Return (x, y) of the center of cell containing provided text 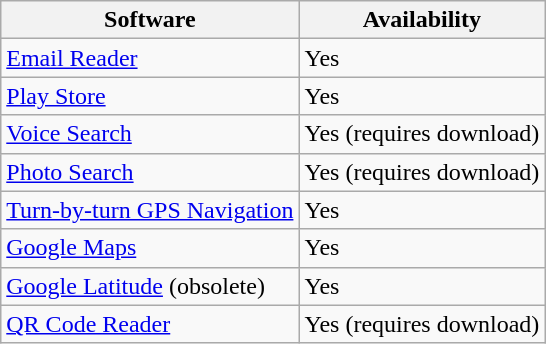
Email Reader (150, 58)
QR Code Reader (150, 324)
Photo Search (150, 172)
Software (150, 20)
Google Latitude (obsolete) (150, 286)
Turn-by-turn GPS Navigation (150, 210)
Google Maps (150, 248)
Availability (422, 20)
Play Store (150, 96)
Voice Search (150, 134)
